Scan for the cell matching the given text and deliver its (x, y) coordinate at center. 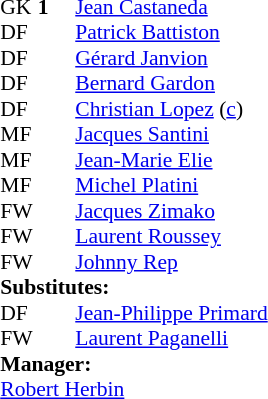
Johnny Rep (171, 262)
Jacques Zimako (171, 211)
Substitutes: (134, 287)
Patrick Battiston (171, 33)
Christian Lopez (c) (171, 109)
Michel Platini (171, 185)
Gérard Janvion (171, 58)
Laurent Roussey (171, 237)
Laurent Paganelli (171, 339)
Bernard Gardon (171, 83)
Manager: (134, 364)
Jean-Philippe Primard (171, 313)
Jean-Marie Elie (171, 160)
Jacques Santini (171, 135)
